Return (x, y) of the center of cell containing provided text 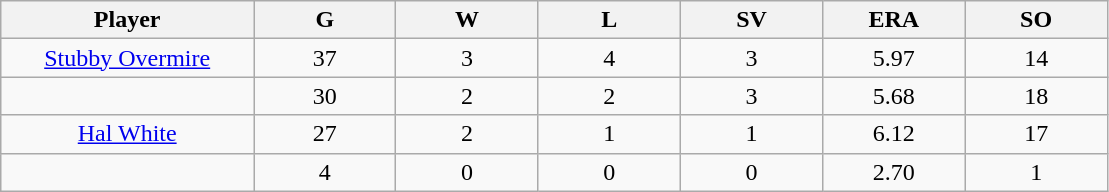
L (609, 20)
W (467, 20)
37 (325, 58)
SO (1036, 20)
14 (1036, 58)
27 (325, 134)
Stubby Overmire (128, 58)
5.68 (894, 96)
Hal White (128, 134)
18 (1036, 96)
G (325, 20)
Player (128, 20)
2.70 (894, 172)
30 (325, 96)
SV (751, 20)
6.12 (894, 134)
5.97 (894, 58)
17 (1036, 134)
ERA (894, 20)
